Output the (x, y) coordinate of the center of the cell containing the given text.  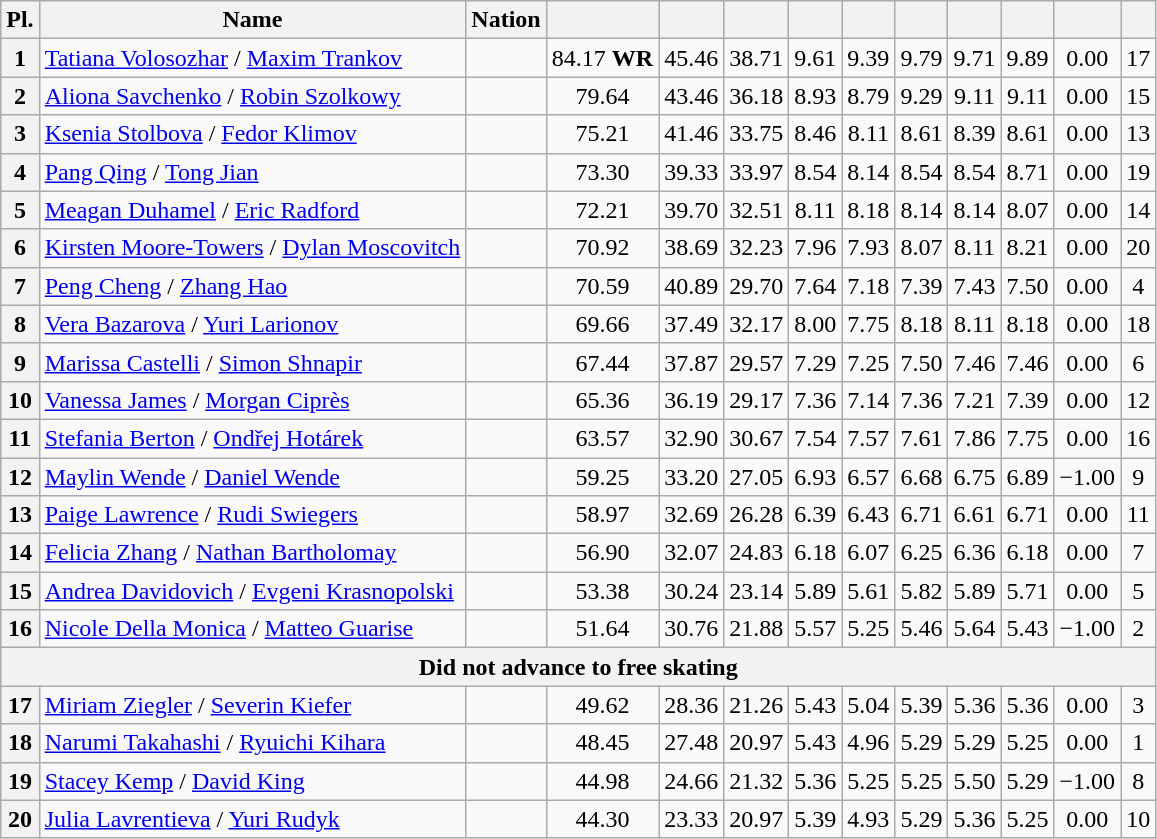
Paige Lawrence / Rudi Swiegers (252, 515)
5.82 (922, 591)
24.83 (756, 553)
21.26 (756, 705)
70.59 (602, 286)
32.07 (692, 553)
70.92 (602, 248)
30.67 (756, 438)
65.36 (602, 400)
7.64 (816, 286)
Felicia Zhang / Nathan Bartholomay (252, 553)
6.36 (974, 553)
6.07 (868, 553)
Did not advance to free skating (578, 667)
7.61 (922, 438)
30.24 (692, 591)
36.18 (756, 96)
8.93 (816, 96)
7.14 (868, 400)
8.71 (1028, 172)
Meagan Duhamel / Eric Radford (252, 210)
29.17 (756, 400)
8.21 (1028, 248)
Nicole Della Monica / Matteo Guarise (252, 629)
32.90 (692, 438)
Ksenia Stolbova / Fedor Klimov (252, 134)
4.93 (868, 819)
8.79 (868, 96)
40.89 (692, 286)
75.21 (602, 134)
23.14 (756, 591)
Andrea Davidovich / Evgeni Krasnopolski (252, 591)
37.49 (692, 324)
59.25 (602, 477)
5.71 (1028, 591)
9.79 (922, 58)
38.71 (756, 58)
9.61 (816, 58)
21.88 (756, 629)
41.46 (692, 134)
5.61 (868, 591)
58.97 (602, 515)
21.32 (756, 781)
24.66 (692, 781)
5.04 (868, 705)
Pl. (20, 20)
Maylin Wende / Daniel Wende (252, 477)
39.33 (692, 172)
7.96 (816, 248)
45.46 (692, 58)
Peng Cheng / Zhang Hao (252, 286)
7.54 (816, 438)
39.70 (692, 210)
7.25 (868, 362)
6.89 (1028, 477)
6.61 (974, 515)
6.57 (868, 477)
Stacey Kemp / David King (252, 781)
9.89 (1028, 58)
26.28 (756, 515)
69.66 (602, 324)
79.64 (602, 96)
33.20 (692, 477)
6.68 (922, 477)
6.93 (816, 477)
36.19 (692, 400)
7.93 (868, 248)
29.70 (756, 286)
7.86 (974, 438)
43.46 (692, 96)
5.64 (974, 629)
Miriam Ziegler / Severin Kiefer (252, 705)
6.39 (816, 515)
Vera Bazarova / Yuri Larionov (252, 324)
53.38 (602, 591)
32.17 (756, 324)
6.25 (922, 553)
9.29 (922, 96)
Vanessa James / Morgan Ciprès (252, 400)
72.21 (602, 210)
Tatiana Volosozhar / Maxim Trankov (252, 58)
56.90 (602, 553)
7.29 (816, 362)
Narumi Takahashi / Ryuichi Kihara (252, 743)
5.57 (816, 629)
8.46 (816, 134)
44.98 (602, 781)
Name (252, 20)
32.23 (756, 248)
27.48 (692, 743)
84.17 WR (602, 58)
37.87 (692, 362)
Nation (506, 20)
23.33 (692, 819)
48.45 (602, 743)
32.69 (692, 515)
44.30 (602, 819)
7.21 (974, 400)
7.43 (974, 286)
29.57 (756, 362)
33.97 (756, 172)
33.75 (756, 134)
5.50 (974, 781)
8.00 (816, 324)
32.51 (756, 210)
9.71 (974, 58)
67.44 (602, 362)
9.39 (868, 58)
Pang Qing / Tong Jian (252, 172)
38.69 (692, 248)
6.43 (868, 515)
49.62 (602, 705)
Stefania Berton / Ondřej Hotárek (252, 438)
27.05 (756, 477)
51.64 (602, 629)
7.57 (868, 438)
8.39 (974, 134)
30.76 (692, 629)
Marissa Castelli / Simon Shnapir (252, 362)
6.75 (974, 477)
63.57 (602, 438)
4.96 (868, 743)
Julia Lavrentieva / Yuri Rudyk (252, 819)
7.18 (868, 286)
5.46 (922, 629)
Kirsten Moore-Towers / Dylan Moscovitch (252, 248)
Aliona Savchenko / Robin Szolkowy (252, 96)
28.36 (692, 705)
73.30 (602, 172)
